Extract the [X, Y] coordinate from the center of the cell holding the provided text.  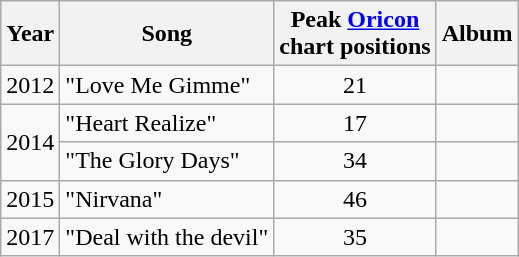
46 [355, 199]
"Heart Realize" [167, 123]
2015 [30, 199]
"The Glory Days" [167, 161]
21 [355, 85]
Song [167, 34]
17 [355, 123]
Peak Oricon chart positions [355, 34]
34 [355, 161]
"Deal with the devil" [167, 237]
2017 [30, 237]
"Love Me Gimme" [167, 85]
2014 [30, 142]
2012 [30, 85]
"Nirvana" [167, 199]
Album [477, 34]
Year [30, 34]
35 [355, 237]
